Return the (X, Y) coordinate for the center point of the cell that contains the specified text.  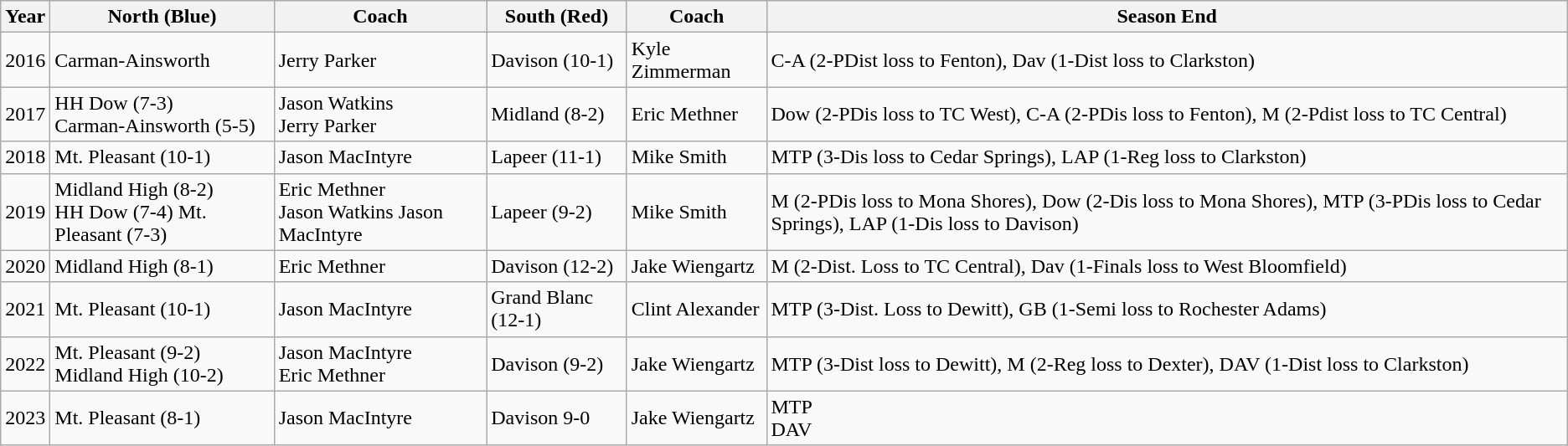
2022 (25, 363)
Jerry Parker (380, 60)
Year (25, 17)
2017 (25, 114)
2021 (25, 310)
2016 (25, 60)
Davison (10-1) (557, 60)
Mt. Pleasant (9-2)Midland High (10-2) (162, 363)
North (Blue) (162, 17)
Davison (9-2) (557, 363)
HH Dow (7-3)Carman-Ainsworth (5-5) (162, 114)
Eric MethnerJason Watkins Jason MacIntyre (380, 212)
Midland (8-2) (557, 114)
MTP (3-Dist loss to Dewitt), M (2-Reg loss to Dexter), DAV (1-Dist loss to Clarkston) (1167, 363)
Clint Alexander (697, 310)
Dow (2-PDis loss to TC West), C-A (2-PDis loss to Fenton), M (2-Pdist loss to TC Central) (1167, 114)
2020 (25, 266)
2019 (25, 212)
Kyle Zimmerman (697, 60)
2018 (25, 157)
Midland High (8-1) (162, 266)
Season End (1167, 17)
2023 (25, 418)
South (Red) (557, 17)
MTPDAV (1167, 418)
MTP (3-Dist. Loss to Dewitt), GB (1-Semi loss to Rochester Adams) (1167, 310)
Midland High (8-2)HH Dow (7-4) Mt. Pleasant (7-3) (162, 212)
Carman-Ainsworth (162, 60)
Jason MacIntyreEric Methner (380, 363)
Davison 9-0 (557, 418)
C-A (2-PDist loss to Fenton), Dav (1-Dist loss to Clarkston) (1167, 60)
Grand Blanc (12-1) (557, 310)
Jason WatkinsJerry Parker (380, 114)
M (2-PDis loss to Mona Shores), Dow (2-Dis loss to Mona Shores), MTP (3-PDis loss to Cedar Springs), LAP (1-Dis loss to Davison) (1167, 212)
MTP (3-Dis loss to Cedar Springs), LAP (1-Reg loss to Clarkston) (1167, 157)
Davison (12-2) (557, 266)
Lapeer (11-1) (557, 157)
Mt. Pleasant (8-1) (162, 418)
Lapeer (9-2) (557, 212)
M (2-Dist. Loss to TC Central), Dav (1-Finals loss to West Bloomfield) (1167, 266)
